Extract the [x, y] coordinate from the center of the cell holding the provided text.  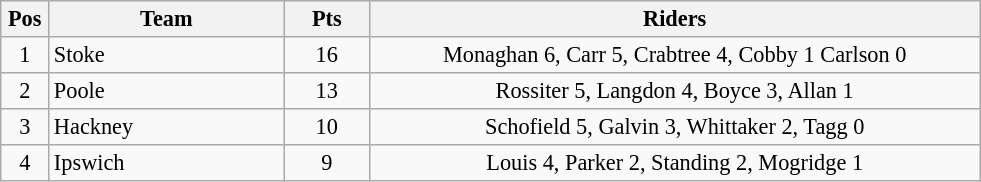
Pts [326, 19]
Louis 4, Parker 2, Standing 2, Mogridge 1 [674, 162]
Riders [674, 19]
Poole [166, 90]
Rossiter 5, Langdon 4, Boyce 3, Allan 1 [674, 90]
1 [25, 55]
2 [25, 90]
3 [25, 126]
Schofield 5, Galvin 3, Whittaker 2, Tagg 0 [674, 126]
4 [25, 162]
Team [166, 19]
Stoke [166, 55]
16 [326, 55]
9 [326, 162]
Hackney [166, 126]
Monaghan 6, Carr 5, Crabtree 4, Cobby 1 Carlson 0 [674, 55]
Ipswich [166, 162]
10 [326, 126]
13 [326, 90]
Pos [25, 19]
